Return the (x, y) coordinate for the center point of the cell that contains the specified text.  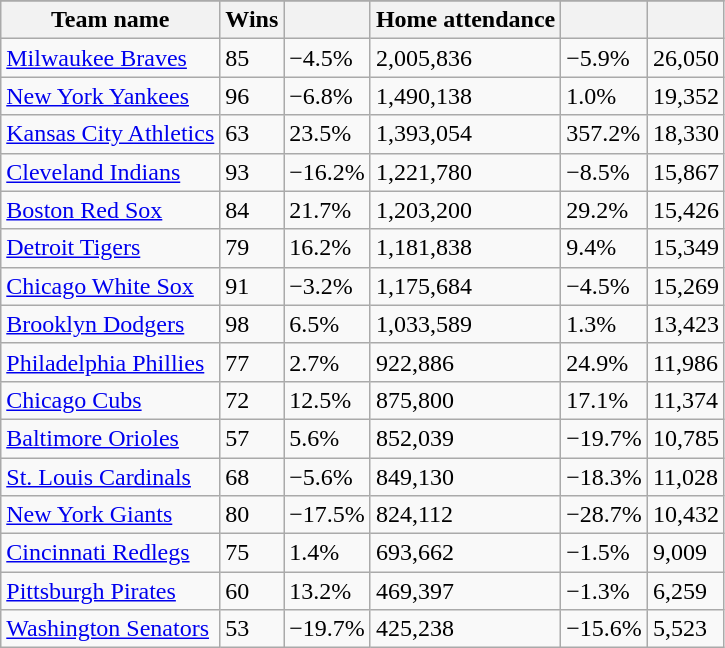
−17.5% (328, 515)
Chicago White Sox (110, 286)
19,352 (686, 96)
−28.7% (604, 515)
1,221,780 (465, 172)
Milwaukee Braves (110, 58)
84 (252, 210)
75 (252, 553)
−6.8% (328, 96)
Pittsburgh Pirates (110, 591)
357.2% (604, 134)
98 (252, 324)
Philadelphia Phillies (110, 362)
693,662 (465, 553)
57 (252, 438)
−1.5% (604, 553)
96 (252, 96)
6.5% (328, 324)
85 (252, 58)
425,238 (465, 629)
Detroit Tigers (110, 248)
10,432 (686, 515)
21.7% (328, 210)
St. Louis Cardinals (110, 477)
10,785 (686, 438)
Kansas City Athletics (110, 134)
80 (252, 515)
11,028 (686, 477)
12.5% (328, 400)
29.2% (604, 210)
Team name (110, 20)
1,181,838 (465, 248)
Cleveland Indians (110, 172)
Cincinnati Redlegs (110, 553)
New York Giants (110, 515)
1,033,589 (465, 324)
9.4% (604, 248)
1.3% (604, 324)
Brooklyn Dodgers (110, 324)
15,867 (686, 172)
18,330 (686, 134)
Baltimore Orioles (110, 438)
11,374 (686, 400)
79 (252, 248)
6,259 (686, 591)
−1.3% (604, 591)
2.7% (328, 362)
824,112 (465, 515)
5,523 (686, 629)
−16.2% (328, 172)
1,490,138 (465, 96)
15,426 (686, 210)
469,397 (465, 591)
9,009 (686, 553)
2,005,836 (465, 58)
15,349 (686, 248)
15,269 (686, 286)
93 (252, 172)
77 (252, 362)
849,130 (465, 477)
Washington Senators (110, 629)
1,393,054 (465, 134)
13.2% (328, 591)
1,175,684 (465, 286)
852,039 (465, 438)
16.2% (328, 248)
1.0% (604, 96)
63 (252, 134)
922,886 (465, 362)
5.6% (328, 438)
−3.2% (328, 286)
Wins (252, 20)
−8.5% (604, 172)
17.1% (604, 400)
−15.6% (604, 629)
53 (252, 629)
23.5% (328, 134)
Chicago Cubs (110, 400)
72 (252, 400)
−5.6% (328, 477)
875,800 (465, 400)
1.4% (328, 553)
1,203,200 (465, 210)
Home attendance (465, 20)
91 (252, 286)
−5.9% (604, 58)
11,986 (686, 362)
13,423 (686, 324)
New York Yankees (110, 96)
68 (252, 477)
26,050 (686, 58)
60 (252, 591)
Boston Red Sox (110, 210)
−18.3% (604, 477)
24.9% (604, 362)
